For the text-containing cell, return its midpoint in [X, Y] coordinate format. 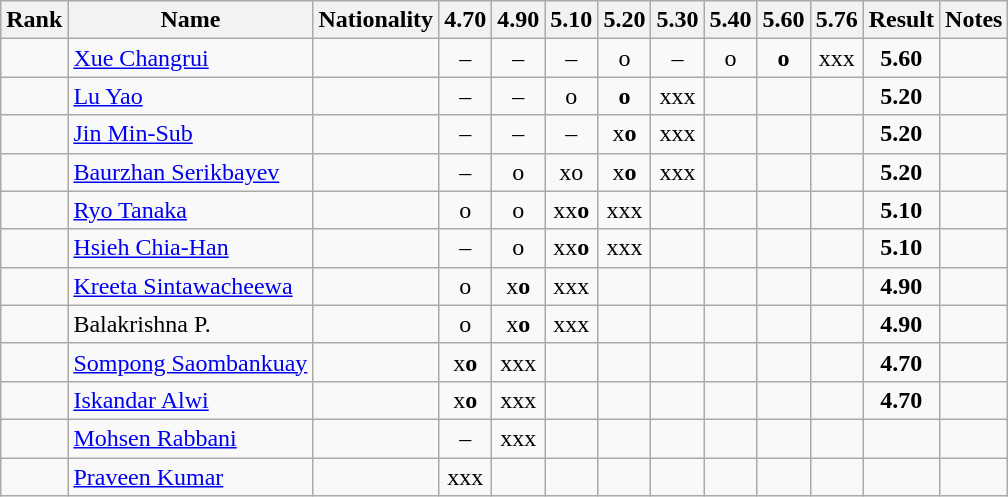
Hsieh Chia-Han [190, 248]
5.30 [678, 20]
Kreeta Sintawacheewa [190, 286]
Lu Yao [190, 96]
Jin Min-Sub [190, 134]
Xue Changrui [190, 58]
Nationality [376, 20]
Mohsen Rabbani [190, 438]
Notes [974, 20]
Ryo Tanaka [190, 210]
Name [190, 20]
Iskandar Alwi [190, 400]
Praveen Kumar [190, 477]
5.76 [836, 20]
Sompong Saombankuay [190, 362]
Baurzhan Serikbayev [190, 172]
Rank [34, 20]
Result [901, 20]
Balakrishna P. [190, 324]
5.40 [730, 20]
